Extract the [X, Y] coordinate from the center of the cell holding the provided text.  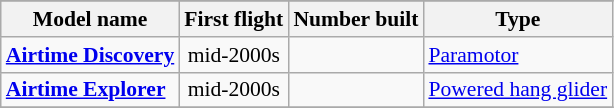
Type [518, 19]
Powered hang glider [518, 90]
Airtime Discovery [90, 55]
Airtime Explorer [90, 90]
First flight [234, 19]
Number built [356, 19]
Paramotor [518, 55]
Model name [90, 19]
